Locate the cell with the specified text and output its [x, y] center coordinate. 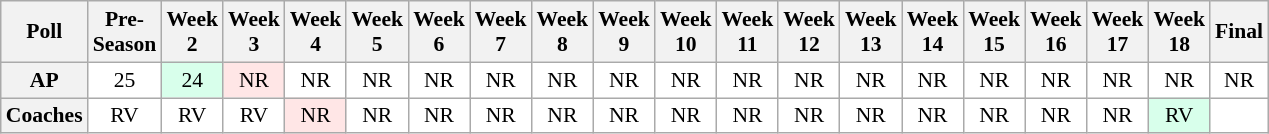
Week13 [871, 32]
Week10 [686, 32]
Pre-Season [125, 32]
Coaches [44, 116]
Week15 [994, 32]
Week14 [933, 32]
Week17 [1118, 32]
Week12 [809, 32]
Week16 [1056, 32]
Final [1239, 32]
Week4 [316, 32]
AP [44, 80]
Week18 [1179, 32]
Week3 [254, 32]
24 [192, 80]
25 [125, 80]
Week6 [439, 32]
Week9 [624, 32]
Week8 [562, 32]
Week2 [192, 32]
Week7 [501, 32]
Week11 [748, 32]
Poll [44, 32]
Week5 [377, 32]
